Pinpoint the cell where the given text exists, returning its (x, y) midpoint coordinate. 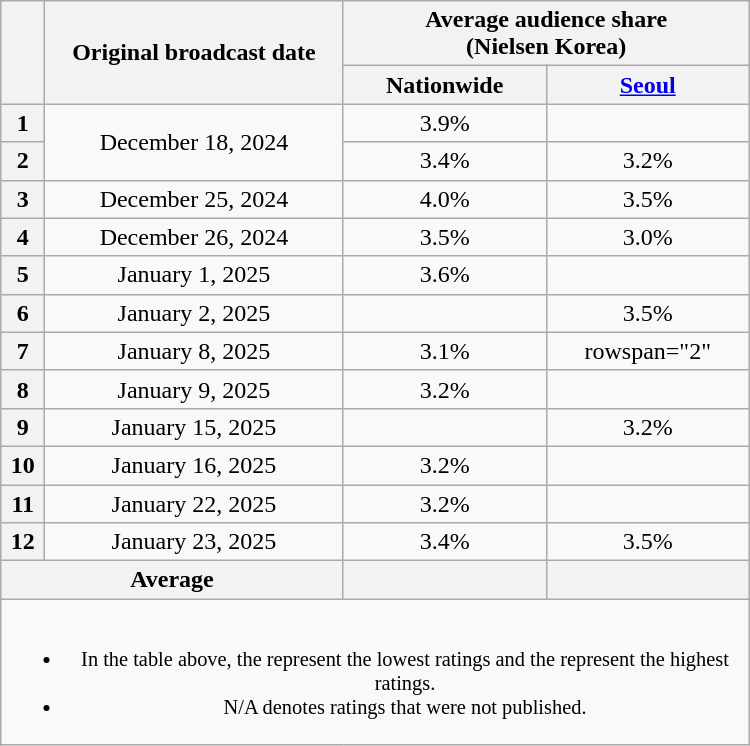
3.6% (444, 275)
7 (23, 351)
Average audience share(Nielsen Korea) (546, 34)
In the table above, the represent the lowest ratings and the represent the highest ratings.N/A denotes ratings that were not published. (375, 672)
rowspan="2" (648, 351)
2 (23, 161)
3.9% (444, 123)
6 (23, 313)
December 26, 2024 (194, 237)
January 22, 2025 (194, 503)
January 15, 2025 (194, 427)
4 (23, 237)
10 (23, 465)
9 (23, 427)
Seoul (648, 85)
December 25, 2024 (194, 199)
January 1, 2025 (194, 275)
Original broadcast date (194, 52)
8 (23, 389)
December 18, 2024 (194, 142)
Average (172, 580)
3.0% (648, 237)
12 (23, 542)
Nationwide (444, 85)
January 23, 2025 (194, 542)
January 16, 2025 (194, 465)
January 8, 2025 (194, 351)
January 2, 2025 (194, 313)
11 (23, 503)
4.0% (444, 199)
1 (23, 123)
3 (23, 199)
3.1% (444, 351)
5 (23, 275)
January 9, 2025 (194, 389)
